Return (X, Y) of the center of cell containing provided text 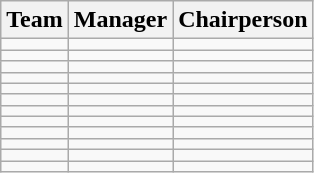
Team (35, 20)
Manager (120, 20)
Chairperson (243, 20)
